Output the [X, Y] coordinate of the center of the cell containing the given text.  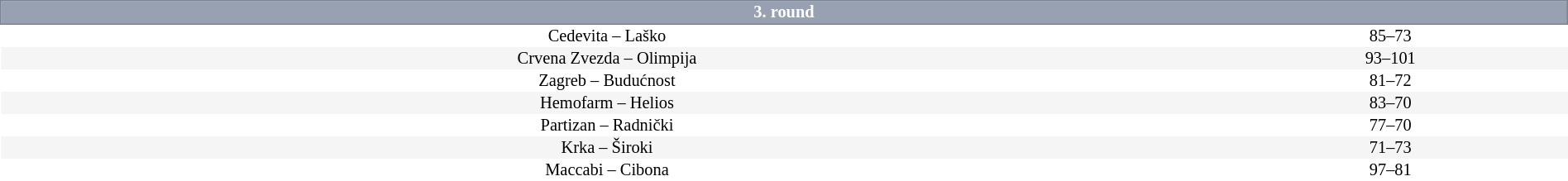
71–73 [1390, 147]
Krka – Široki [607, 147]
Zagreb – Budućnost [607, 81]
97–81 [1390, 170]
85–73 [1390, 36]
Maccabi – Cibona [607, 170]
93–101 [1390, 58]
83–70 [1390, 102]
Hemofarm – Helios [607, 102]
77–70 [1390, 126]
3. round [784, 12]
Partizan – Radnički [607, 126]
Cedevita – Laško [607, 36]
Crvena Zvezda – Olimpija [607, 58]
81–72 [1390, 81]
